Return the [X, Y] coordinate for the center point of the cell that contains the specified text.  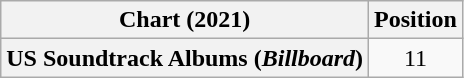
Position [416, 20]
Chart (2021) [185, 20]
US Soundtrack Albums (Billboard) [185, 58]
11 [416, 58]
